Identify which cell holds the provided text, then report its (x, y) central coordinate. 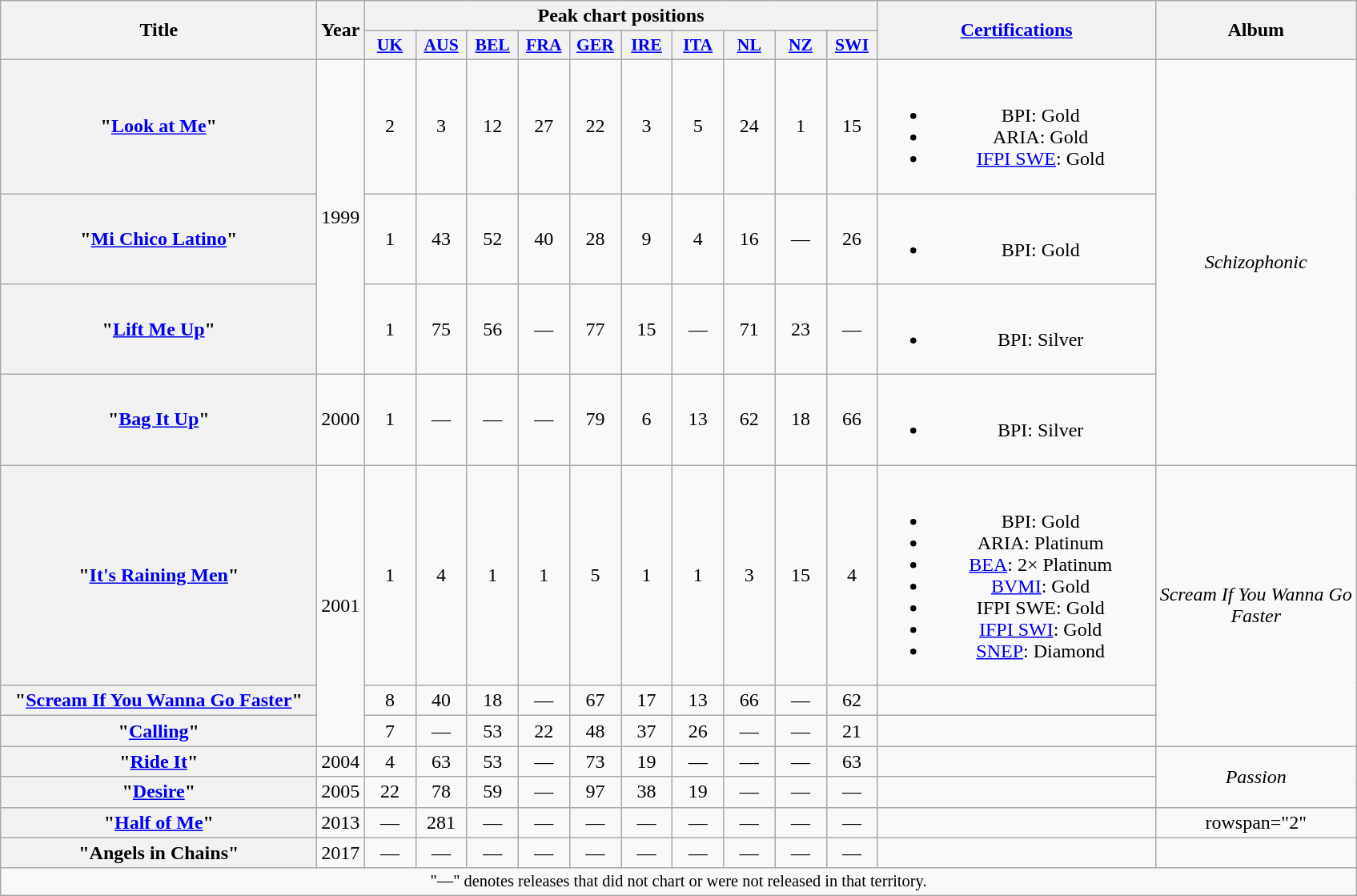
7 (390, 731)
Scream If You Wanna Go Faster (1255, 605)
1999 (341, 216)
79 (595, 420)
77 (595, 330)
AUS (441, 46)
73 (595, 761)
"Mi Chico Latino" (159, 239)
FRA (544, 46)
2013 (341, 822)
8 (390, 701)
67 (595, 701)
"Look at Me" (159, 127)
IRE (647, 46)
ITA (698, 46)
"Lift Me Up" (159, 330)
78 (441, 792)
9 (647, 239)
rowspan="2" (1255, 822)
GER (595, 46)
Certifications (1017, 30)
59 (492, 792)
Year (341, 30)
56 (492, 330)
2004 (341, 761)
12 (492, 127)
NZ (801, 46)
"Angels in Chains" (159, 853)
"Ride It" (159, 761)
BEL (492, 46)
"Desire" (159, 792)
Album (1255, 30)
28 (595, 239)
UK (390, 46)
24 (749, 127)
16 (749, 239)
75 (441, 330)
Peak chart positions (621, 16)
2 (390, 127)
23 (801, 330)
2001 (341, 605)
37 (647, 731)
43 (441, 239)
BPI: GoldARIA: GoldIFPI SWE: Gold (1017, 127)
"Bag It Up" (159, 420)
48 (595, 731)
52 (492, 239)
Passion (1255, 777)
2017 (341, 853)
71 (749, 330)
"It's Raining Men" (159, 575)
BPI: GoldARIA: PlatinumBEA: 2× PlatinumBVMI: GoldIFPI SWE: GoldIFPI SWI: GoldSNEP: Diamond (1017, 575)
2000 (341, 420)
6 (647, 420)
2005 (341, 792)
"Calling" (159, 731)
"—" denotes releases that did not chart or were not released in that territory. (679, 882)
Schizophonic (1255, 262)
27 (544, 127)
BPI: Gold (1017, 239)
Title (159, 30)
"Half of Me" (159, 822)
17 (647, 701)
281 (441, 822)
21 (852, 731)
NL (749, 46)
SWI (852, 46)
38 (647, 792)
"Scream If You Wanna Go Faster" (159, 701)
97 (595, 792)
